For the text-containing cell, return its midpoint in (X, Y) coordinate format. 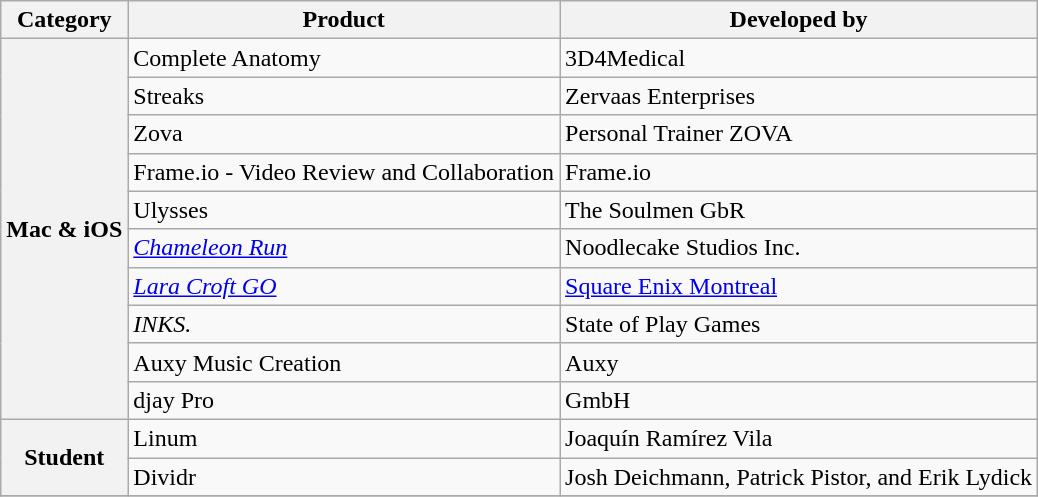
Dividr (344, 477)
Zervaas Enterprises (799, 96)
Frame.io - Video Review and Collaboration (344, 172)
Student (64, 457)
Josh Deichmann, Patrick Pistor, and Erik Lydick (799, 477)
Mac & iOS (64, 230)
Personal Trainer ZOVA (799, 134)
Category (64, 20)
Ulysses (344, 210)
Auxy Music Creation (344, 362)
Joaquín Ramírez Vila (799, 438)
Frame.io (799, 172)
3D4Medical (799, 58)
INKS. (344, 324)
Zova (344, 134)
Complete Anatomy (344, 58)
The Soulmen GbR (799, 210)
Developed by (799, 20)
Streaks (344, 96)
Product (344, 20)
Linum (344, 438)
Noodlecake Studios Inc. (799, 248)
Chameleon Run (344, 248)
State of Play Games (799, 324)
djay Pro (344, 400)
GmbH (799, 400)
Lara Croft GO (344, 286)
Square Enix Montreal (799, 286)
Auxy (799, 362)
